Identify which cell holds the provided text, then report its (X, Y) central coordinate. 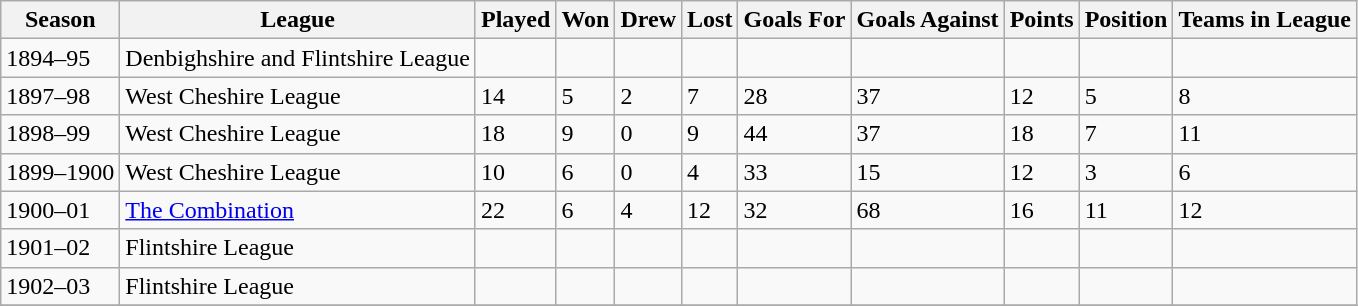
1898–99 (60, 134)
1894–95 (60, 58)
Points (1042, 20)
1901–02 (60, 248)
1897–98 (60, 96)
Season (60, 20)
1900–01 (60, 210)
Goals Against (928, 20)
1899–1900 (60, 172)
33 (794, 172)
1902–03 (60, 286)
44 (794, 134)
Played (515, 20)
14 (515, 96)
8 (1265, 96)
68 (928, 210)
Goals For (794, 20)
32 (794, 210)
22 (515, 210)
The Combination (298, 210)
3 (1126, 172)
15 (928, 172)
Position (1126, 20)
Denbighshire and Flintshire League (298, 58)
Teams in League (1265, 20)
28 (794, 96)
2 (648, 96)
League (298, 20)
Drew (648, 20)
10 (515, 172)
Won (586, 20)
Lost (710, 20)
16 (1042, 210)
